Capture the cell that displays the provided text and extract its [x, y] central coordinate. 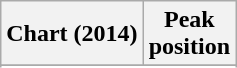
Peakposition [189, 34]
Chart (2014) [72, 34]
